Return (x, y) of the center of cell containing provided text 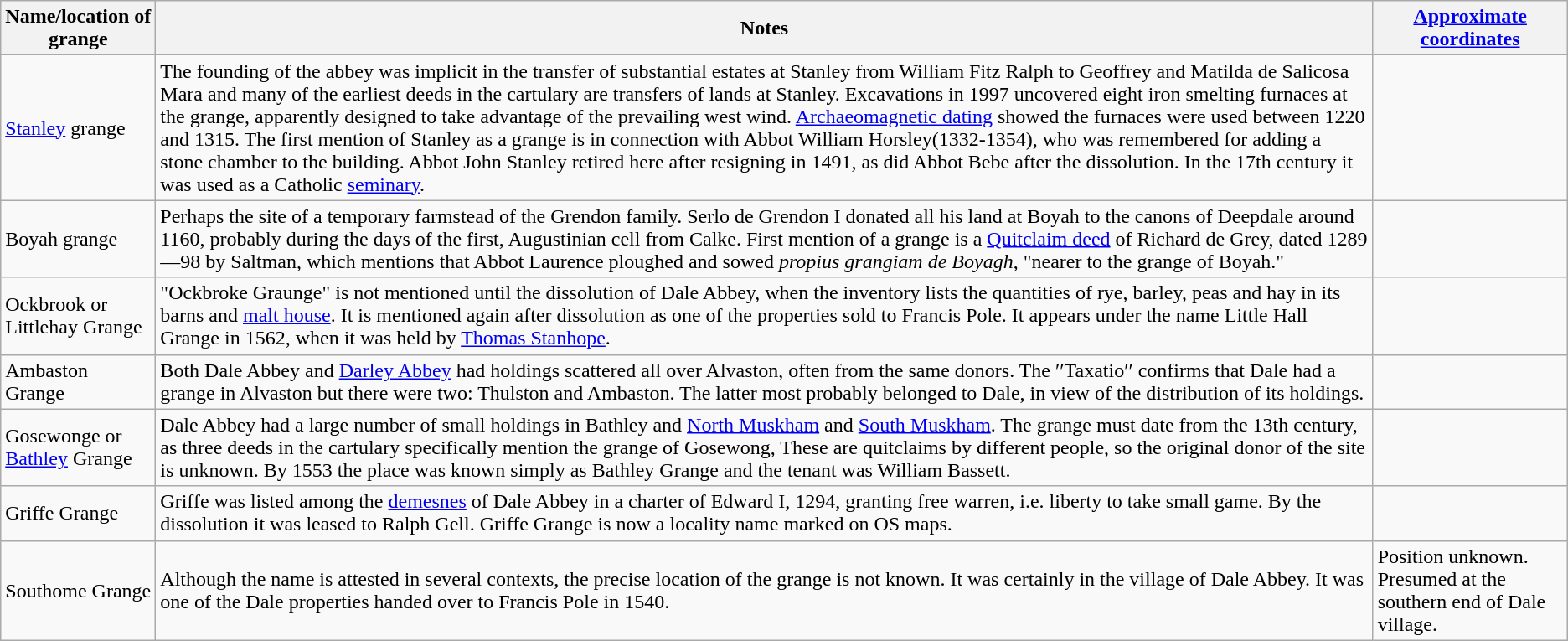
Position unknown. Presumed at the southern end of Dale village. (1470, 590)
Stanley grange (79, 127)
Southome Grange (79, 590)
Name/location of grange (79, 28)
Notes (764, 28)
Boyah grange (79, 239)
Griffe Grange (79, 513)
Ockbrook or Littlehay Grange (79, 316)
Gosewonge or Bathley Grange (79, 447)
Ambaston Grange (79, 382)
Approximate coordinates (1470, 28)
